Pinpoint the cell where the given text exists, returning its [x, y] midpoint coordinate. 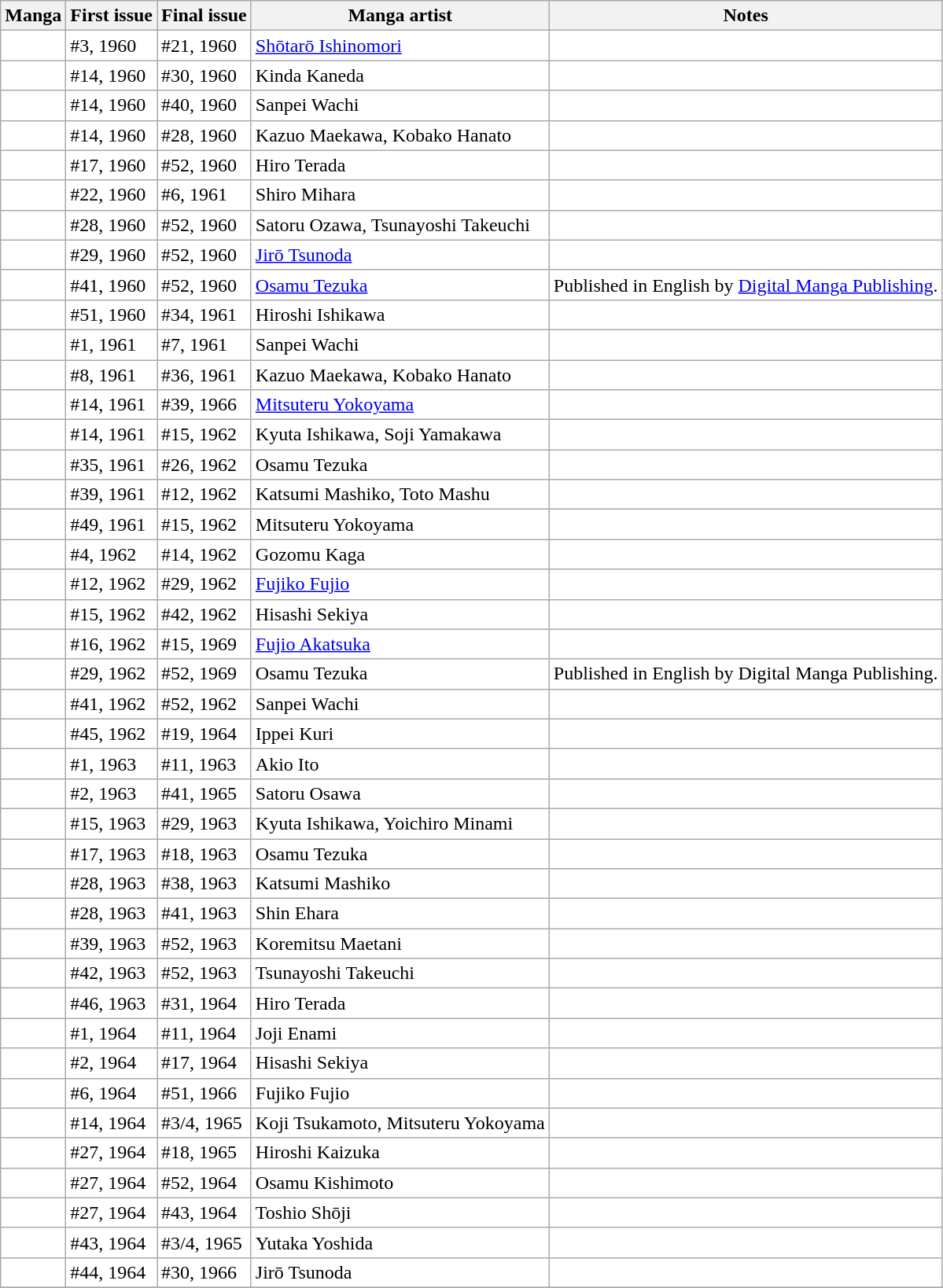
Final issue [204, 16]
Yutaka Yoshida [400, 1242]
Koji Tsukamoto, Mitsuteru Yokoyama [400, 1123]
Shin Ehara [400, 914]
Manga artist [400, 16]
#14, 1962 [204, 554]
#42, 1963 [112, 973]
Katsumi Mashiko, Toto Mashu [400, 495]
#35, 1961 [112, 465]
#40, 1960 [204, 105]
#6, 1961 [204, 195]
Kyuta Ishikawa, Yoichiro Minami [400, 823]
#34, 1961 [204, 315]
#15, 1969 [204, 644]
#52, 1969 [204, 674]
#11, 1964 [204, 1033]
#18, 1965 [204, 1153]
Osamu Kishimoto [400, 1183]
Shiro Mihara [400, 195]
#6, 1964 [112, 1093]
#30, 1966 [204, 1272]
#44, 1964 [112, 1272]
#8, 1961 [112, 375]
#19, 1964 [204, 734]
#1, 1963 [112, 764]
Katsumi Mashiko [400, 884]
#41, 1962 [112, 704]
#14, 1964 [112, 1123]
#51, 1966 [204, 1093]
#51, 1960 [112, 315]
#26, 1962 [204, 465]
#45, 1962 [112, 734]
#17, 1964 [204, 1063]
Toshio Shōji [400, 1213]
#11, 1963 [204, 764]
Ippei Kuri [400, 734]
#17, 1960 [112, 165]
Gozomu Kaga [400, 554]
#41, 1960 [112, 285]
#46, 1963 [112, 1003]
Akio Ito [400, 764]
#39, 1961 [112, 495]
Kyuta Ishikawa, Soji Yamakawa [400, 435]
Shōtarō Ishinomori [400, 46]
Manga [33, 16]
First issue [112, 16]
#22, 1960 [112, 195]
#41, 1963 [204, 914]
#18, 1963 [204, 853]
#15, 1963 [112, 823]
#36, 1961 [204, 375]
Hiroshi Kaizuka [400, 1153]
#41, 1965 [204, 793]
#2, 1964 [112, 1063]
#42, 1962 [204, 614]
Satoru Osawa [400, 793]
#4, 1962 [112, 554]
#31, 1964 [204, 1003]
#29, 1960 [112, 255]
#39, 1966 [204, 405]
#29, 1963 [204, 823]
#2, 1963 [112, 793]
#1, 1961 [112, 344]
Joji Enami [400, 1033]
#52, 1964 [204, 1183]
#16, 1962 [112, 644]
#30, 1960 [204, 75]
Fujio Akatsuka [400, 644]
#52, 1962 [204, 704]
#17, 1963 [112, 853]
#39, 1963 [112, 944]
Satoru Ozawa, Tsunayoshi Takeuchi [400, 225]
#21, 1960 [204, 46]
Kinda Kaneda [400, 75]
#3, 1960 [112, 46]
#1, 1964 [112, 1033]
Notes [746, 16]
Tsunayoshi Takeuchi [400, 973]
Koremitsu Maetani [400, 944]
#38, 1963 [204, 884]
#7, 1961 [204, 344]
#49, 1961 [112, 524]
Hiroshi Ishikawa [400, 315]
